Locate the cell with the specified text and output its (X, Y) center coordinate. 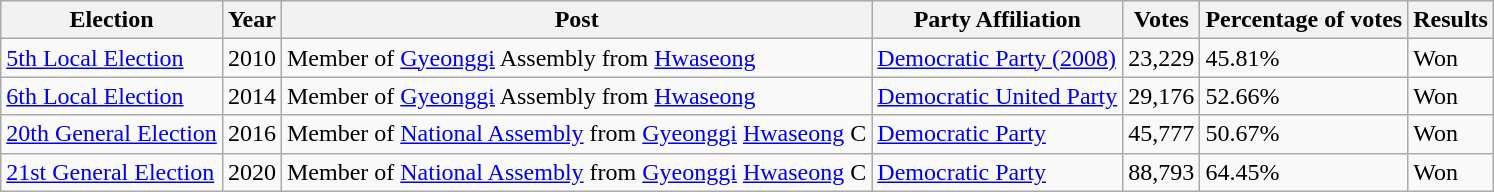
5th Local Election (112, 58)
Percentage of votes (1304, 20)
Party Affiliation (998, 20)
52.66% (1304, 96)
Votes (1162, 20)
2010 (252, 58)
45,777 (1162, 134)
2014 (252, 96)
Democratic Party (2008) (998, 58)
21st General Election (112, 172)
23,229 (1162, 58)
6th Local Election (112, 96)
50.67% (1304, 134)
Year (252, 20)
64.45% (1304, 172)
88,793 (1162, 172)
2016 (252, 134)
2020 (252, 172)
Post (576, 20)
Results (1451, 20)
20th General Election (112, 134)
Election (112, 20)
29,176 (1162, 96)
Democratic United Party (998, 96)
45.81% (1304, 58)
